Return the (X, Y) coordinate for the center point of the cell that contains the specified text.  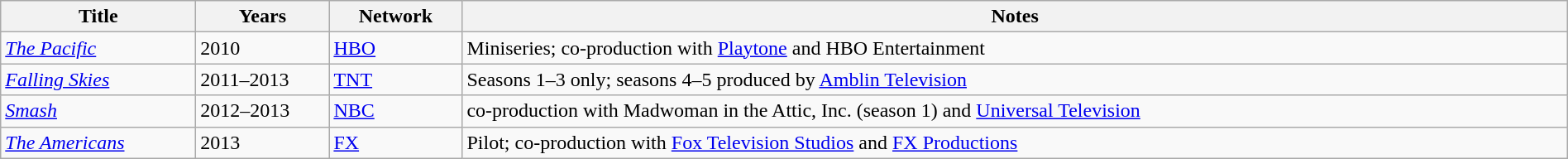
Title (98, 17)
TNT (395, 79)
2011–2013 (263, 79)
Seasons 1–3 only; seasons 4–5 produced by Amblin Television (1015, 79)
Years (263, 17)
The Americans (98, 142)
Falling Skies (98, 79)
2013 (263, 142)
NBC (395, 111)
Notes (1015, 17)
2010 (263, 48)
The Pacific (98, 48)
Miniseries; co-production with Playtone and HBO Entertainment (1015, 48)
HBO (395, 48)
co-production with Madwoman in the Attic, Inc. (season 1) and Universal Television (1015, 111)
Network (395, 17)
Smash (98, 111)
FX (395, 142)
Pilot; co-production with Fox Television Studios and FX Productions (1015, 142)
2012–2013 (263, 111)
